From the cell containing the given text, extract its center point as (x, y) coordinate. 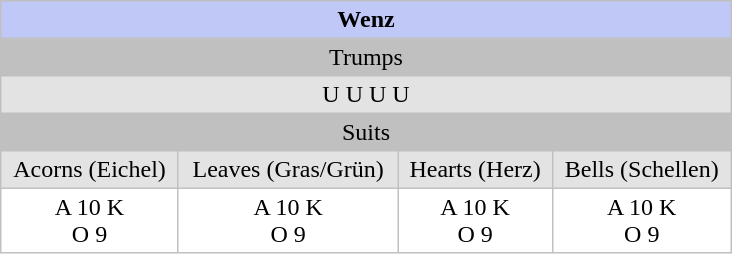
Trumps (366, 57)
Leaves (Gras/Grün) (288, 170)
Bells (Schellen) (642, 170)
Acorns (Eichel) (90, 170)
U U U U (366, 94)
Suits (366, 132)
Hearts (Herz) (476, 170)
Wenz (366, 20)
